Detect which cell encompasses the target text, then output its [x, y] center coordinate. 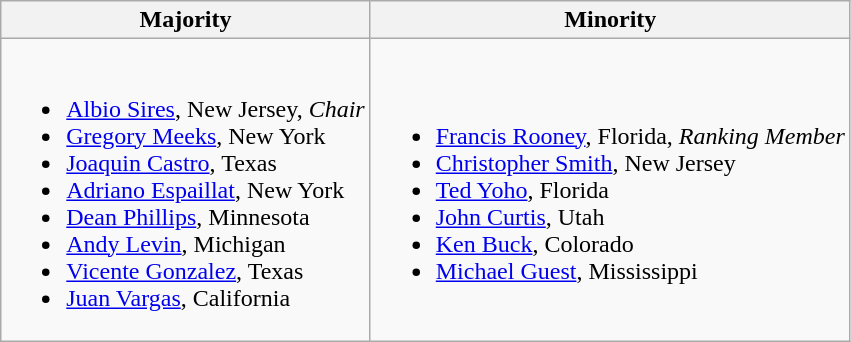
Majority [186, 20]
Francis Rooney, Florida, Ranking MemberChristopher Smith, New JerseyTed Yoho, FloridaJohn Curtis, UtahKen Buck, ColoradoMichael Guest, Mississippi [610, 190]
Minority [610, 20]
